Detect which cell encompasses the target text, then output its [x, y] center coordinate. 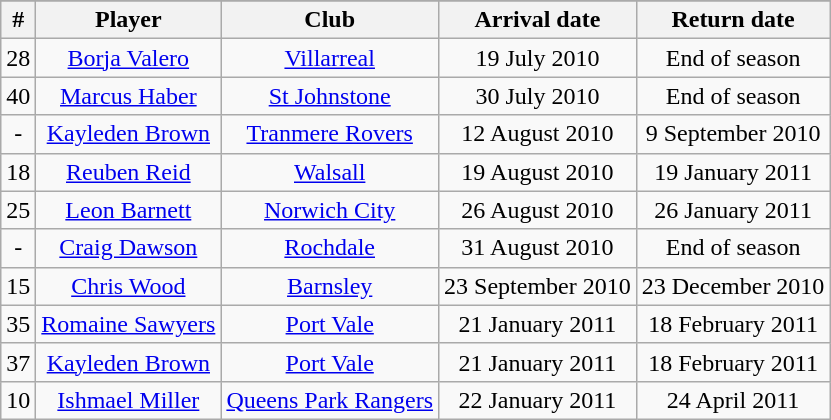
Arrival date [538, 20]
26 August 2010 [538, 210]
Marcus Haber [128, 96]
Barnsley [330, 286]
19 January 2011 [733, 172]
Walsall [330, 172]
Ishmael Miller [128, 400]
# [18, 20]
Reuben Reid [128, 172]
Return date [733, 20]
24 April 2011 [733, 400]
22 January 2011 [538, 400]
15 [18, 286]
26 January 2011 [733, 210]
Craig Dawson [128, 248]
Leon Barnett [128, 210]
Chris Wood [128, 286]
23 December 2010 [733, 286]
40 [18, 96]
10 [18, 400]
35 [18, 324]
18 [18, 172]
Player [128, 20]
12 August 2010 [538, 134]
Club [330, 20]
19 July 2010 [538, 58]
9 September 2010 [733, 134]
31 August 2010 [538, 248]
19 August 2010 [538, 172]
Borja Valero [128, 58]
25 [18, 210]
Villarreal [330, 58]
Norwich City [330, 210]
23 September 2010 [538, 286]
37 [18, 362]
St Johnstone [330, 96]
Queens Park Rangers [330, 400]
30 July 2010 [538, 96]
Rochdale [330, 248]
Tranmere Rovers [330, 134]
28 [18, 58]
Romaine Sawyers [128, 324]
